Capture the cell that displays the provided text and extract its (X, Y) central coordinate. 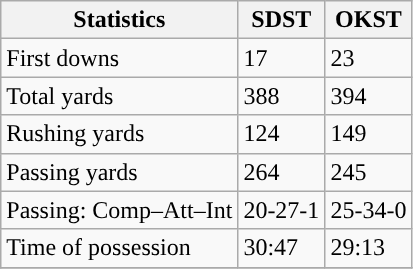
25-34-0 (368, 210)
20-27-1 (282, 210)
Rushing yards (120, 134)
Total yards (120, 96)
OKST (368, 20)
394 (368, 96)
Time of possession (120, 248)
149 (368, 134)
264 (282, 172)
124 (282, 134)
29:13 (368, 248)
SDST (282, 20)
17 (282, 58)
23 (368, 58)
First downs (120, 58)
388 (282, 96)
245 (368, 172)
Passing: Comp–Att–Int (120, 210)
30:47 (282, 248)
Statistics (120, 20)
Passing yards (120, 172)
